Scan for the cell matching the given text and deliver its [X, Y] coordinate at center. 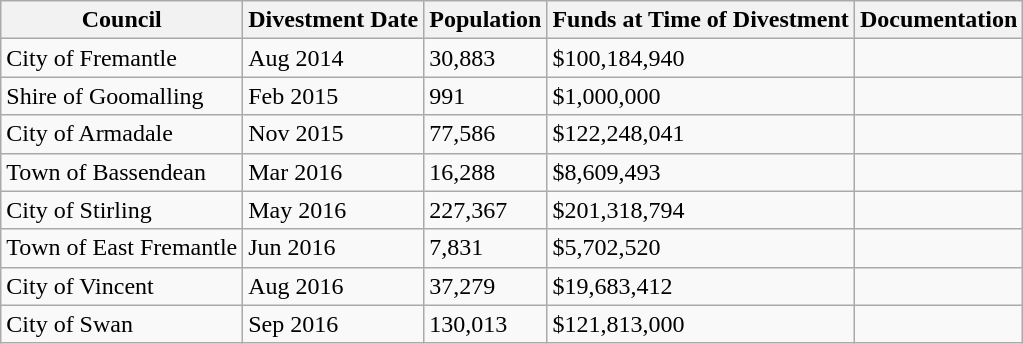
May 2016 [334, 210]
City of Swan [122, 324]
16,288 [486, 172]
Shire of Goomalling [122, 96]
Divestment Date [334, 20]
$100,184,940 [701, 58]
$201,318,794 [701, 210]
$8,609,493 [701, 172]
37,279 [486, 286]
$122,248,041 [701, 134]
Aug 2016 [334, 286]
130,013 [486, 324]
Mar 2016 [334, 172]
$19,683,412 [701, 286]
Jun 2016 [334, 248]
City of Fremantle [122, 58]
77,586 [486, 134]
30,883 [486, 58]
Documentation [938, 20]
$121,813,000 [701, 324]
$1,000,000 [701, 96]
$5,702,520 [701, 248]
Nov 2015 [334, 134]
Aug 2014 [334, 58]
Town of East Fremantle [122, 248]
Funds at Time of Divestment [701, 20]
Feb 2015 [334, 96]
City of Armadale [122, 134]
7,831 [486, 248]
Population [486, 20]
City of Stirling [122, 210]
227,367 [486, 210]
Sep 2016 [334, 324]
Town of Bassendean [122, 172]
Council [122, 20]
991 [486, 96]
City of Vincent [122, 286]
